Identify which cell holds the provided text, then report its [x, y] central coordinate. 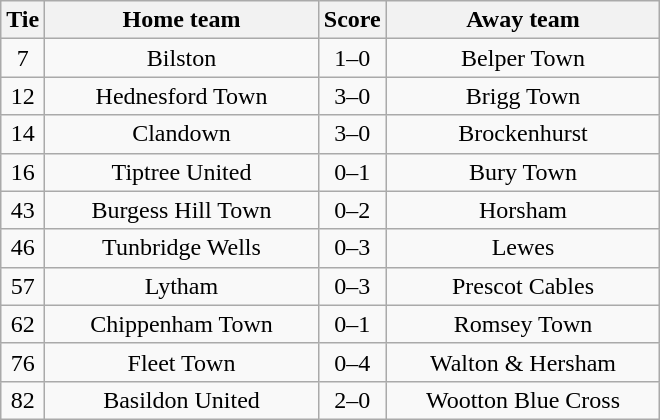
Tunbridge Wells [182, 248]
Hednesford Town [182, 96]
76 [23, 362]
Bury Town [523, 172]
82 [23, 400]
57 [23, 286]
14 [23, 134]
16 [23, 172]
Away team [523, 20]
0–2 [352, 210]
Prescot Cables [523, 286]
Walton & Hersham [523, 362]
Home team [182, 20]
Score [352, 20]
Romsey Town [523, 324]
Belper Town [523, 58]
Bilston [182, 58]
12 [23, 96]
1–0 [352, 58]
Basildon United [182, 400]
Wootton Blue Cross [523, 400]
Lytham [182, 286]
43 [23, 210]
Brockenhurst [523, 134]
Burgess Hill Town [182, 210]
Horsham [523, 210]
0–4 [352, 362]
Chippenham Town [182, 324]
2–0 [352, 400]
Tie [23, 20]
Lewes [523, 248]
Fleet Town [182, 362]
7 [23, 58]
62 [23, 324]
Clandown [182, 134]
46 [23, 248]
Brigg Town [523, 96]
Tiptree United [182, 172]
